Return [X, Y] of the center of cell containing provided text 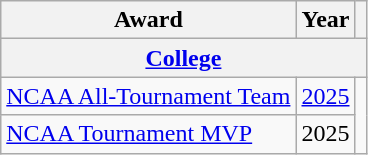
College [184, 58]
NCAA Tournament MVP [148, 134]
NCAA All-Tournament Team [148, 96]
Year [326, 20]
Award [148, 20]
